Return [x, y] of the center of cell containing provided text 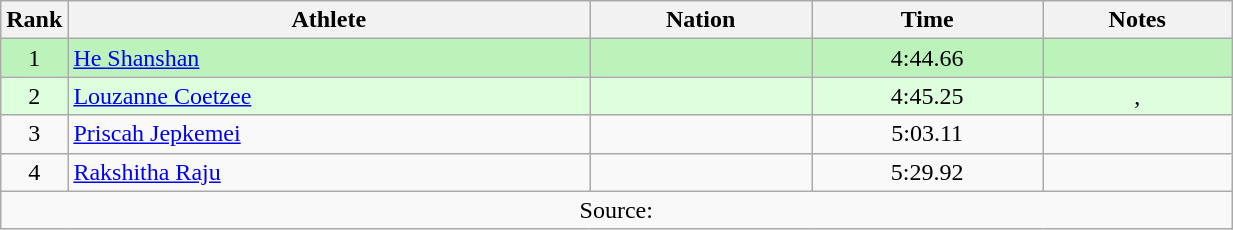
He Shanshan [329, 58]
1 [34, 58]
Source: [616, 210]
Rakshitha Raju [329, 172]
4:44.66 [928, 58]
Priscah Jepkemei [329, 134]
4 [34, 172]
Rank [34, 20]
3 [34, 134]
Nation [701, 20]
Louzanne Coetzee [329, 96]
, [1138, 96]
5:03.11 [928, 134]
4:45.25 [928, 96]
Time [928, 20]
Athlete [329, 20]
2 [34, 96]
Notes [1138, 20]
5:29.92 [928, 172]
